Return the (X, Y) coordinate for the center point of the cell that contains the specified text.  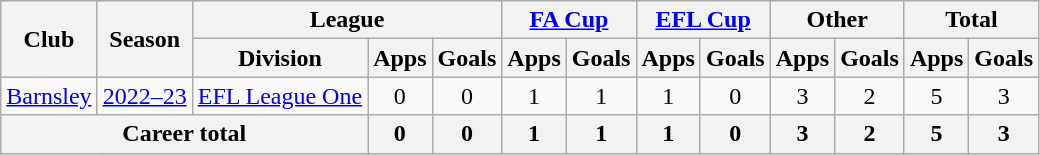
Season (144, 39)
Total (971, 20)
Club (49, 39)
Other (837, 20)
Division (280, 58)
Barnsley (49, 96)
League (347, 20)
2022–23 (144, 96)
EFL Cup (703, 20)
Career total (184, 134)
EFL League One (280, 96)
FA Cup (569, 20)
